Pinpoint the cell where the given text exists, returning its (x, y) midpoint coordinate. 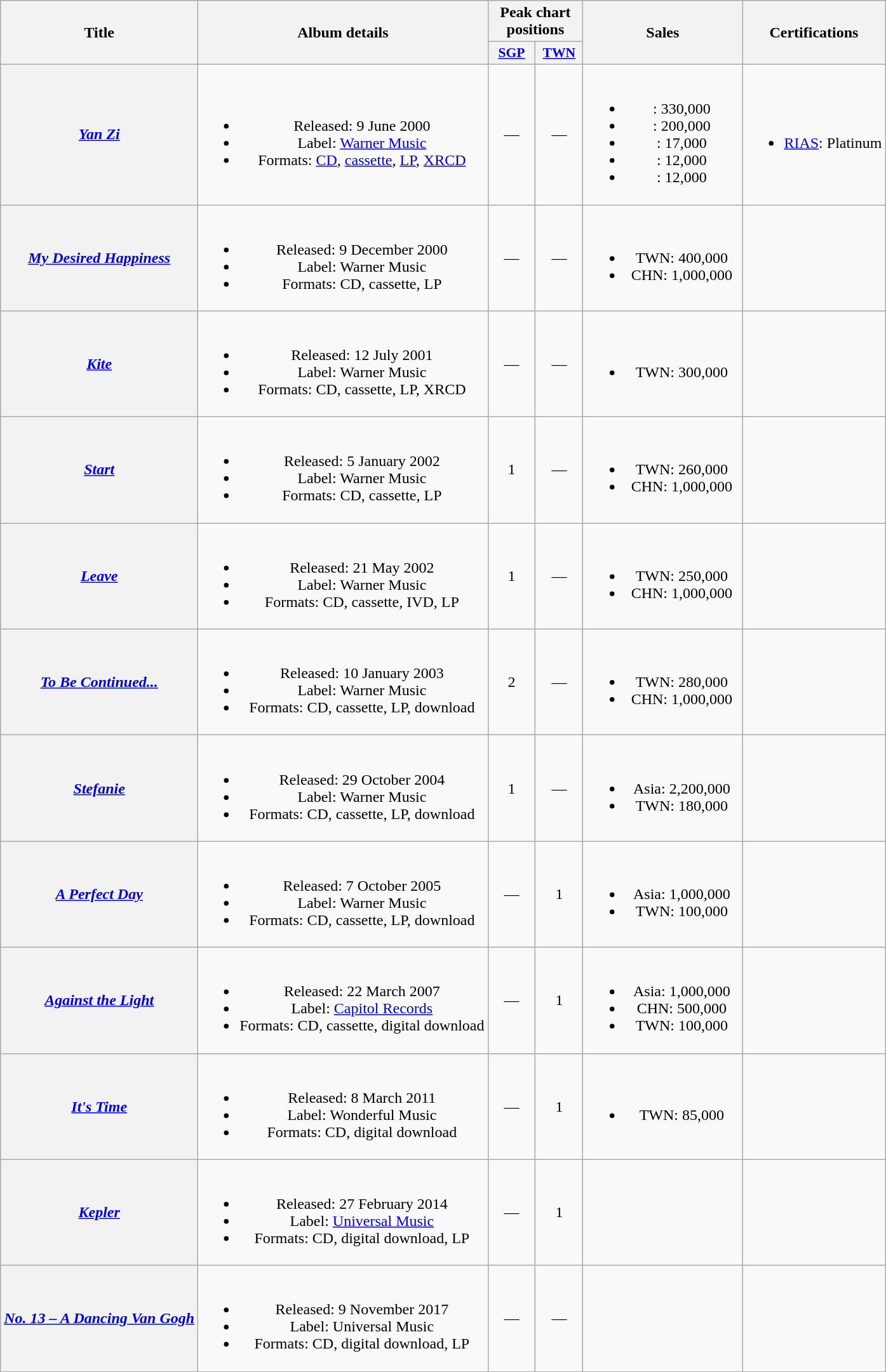
It's Time (99, 1106)
Released: 10 January 2003Label: Warner MusicFormats: CD, cassette, LP, download (343, 682)
Released: 8 March 2011Label: Wonderful MusicFormats: CD, digital download (343, 1106)
Sales (663, 33)
TWN: 85,000 (663, 1106)
Released: 9 December 2000Label: Warner MusicFormats: CD, cassette, LP (343, 258)
Against the Light (99, 1001)
Released: 9 June 2000Label: Warner MusicFormats: CD, cassette, LP, XRCD (343, 135)
Kite (99, 364)
Asia: 1,000,000CHN: 500,000TWN: 100,000 (663, 1001)
Released: 9 November 2017Label: Universal MusicFormats: CD, digital download, LP (343, 1318)
Kepler (99, 1213)
TWN: 250,000CHN: 1,000,000 (663, 576)
Released: 29 October 2004Label: Warner MusicFormats: CD, cassette, LP, download (343, 789)
TWN: 260,000CHN: 1,000,000 (663, 470)
Released: 21 May 2002Label: Warner MusicFormats: CD, cassette, IVD, LP (343, 576)
Stefanie (99, 789)
2 (512, 682)
TWN: 300,000 (663, 364)
Released: 7 October 2005Label: Warner MusicFormats: CD, cassette, LP, download (343, 894)
To Be Continued... (99, 682)
Album details (343, 33)
TWN (559, 53)
Peak chart positions (535, 22)
Title (99, 33)
Released: 5 January 2002Label: Warner MusicFormats: CD, cassette, LP (343, 470)
: 330,000: 200,000: 17,000: 12,000: 12,000 (663, 135)
Start (99, 470)
TWN: 400,000CHN: 1,000,000 (663, 258)
SGP (512, 53)
Asia: 2,200,000TWN: 180,000 (663, 789)
Asia: 1,000,000TWN: 100,000 (663, 894)
My Desired Happiness (99, 258)
Certifications (814, 33)
TWN: 280,000CHN: 1,000,000 (663, 682)
A Perfect Day (99, 894)
Released: 27 February 2014Label: Universal MusicFormats: CD, digital download, LP (343, 1213)
Leave (99, 576)
No. 13 – A Dancing Van Gogh (99, 1318)
Yan Zi (99, 135)
Released: 22 March 2007Label: Capitol RecordsFormats: CD, cassette, digital download (343, 1001)
Released: 12 July 2001Label: Warner MusicFormats: CD, cassette, LP, XRCD (343, 364)
RIAS: Platinum (814, 135)
